Determine the (X, Y) coordinate at the center of the cell enclosing the given text.  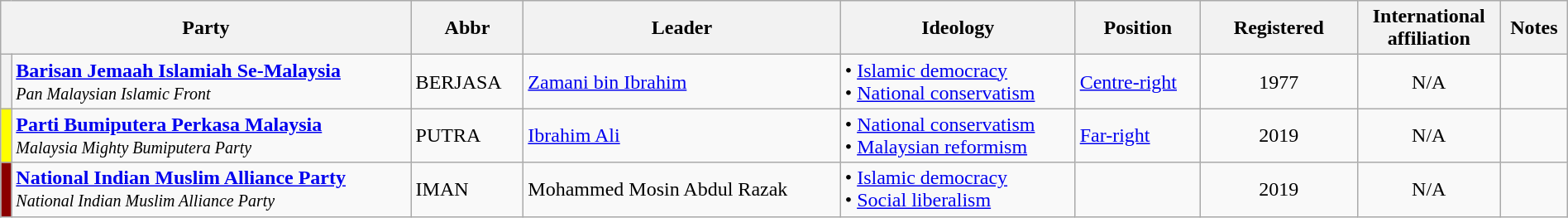
Parti Bumiputera Perkasa Malaysia Malaysia Mighty Bumiputera Party (212, 136)
BERJASA (467, 81)
National Indian Muslim Alliance Party National Indian Muslim Alliance Party (212, 189)
Internationalaffiliation (1429, 28)
Abbr (467, 28)
Registered (1279, 28)
Far-right (1138, 136)
Leader (681, 28)
Mohammed Mosin Abdul Razak (681, 189)
Ibrahim Ali (681, 136)
Barisan Jemaah Islamiah Se-Malaysia Pan Malaysian Islamic Front (212, 81)
• Islamic democracy • National conservatism (958, 81)
• National conservatism• Malaysian reformism (958, 136)
PUTRA (467, 136)
Centre-right (1138, 81)
• Islamic democracy • Social liberalism (958, 189)
Position (1138, 28)
Notes (1533, 28)
Zamani bin Ibrahim (681, 81)
IMAN (467, 189)
1977 (1279, 81)
Ideology (958, 28)
Party (206, 28)
